Locate the cell with the specified text and output its (x, y) center coordinate. 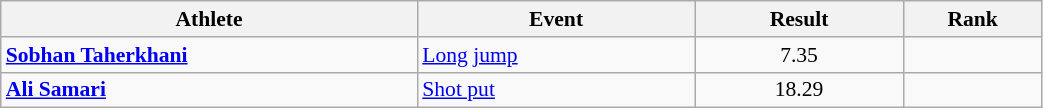
Rank (972, 19)
7.35 (799, 55)
Long jump (556, 55)
Shot put (556, 90)
Athlete (210, 19)
Ali Samari (210, 90)
Result (799, 19)
Event (556, 19)
Sobhan Taherkhani (210, 55)
18.29 (799, 90)
